Capture the cell that displays the provided text and extract its [X, Y] central coordinate. 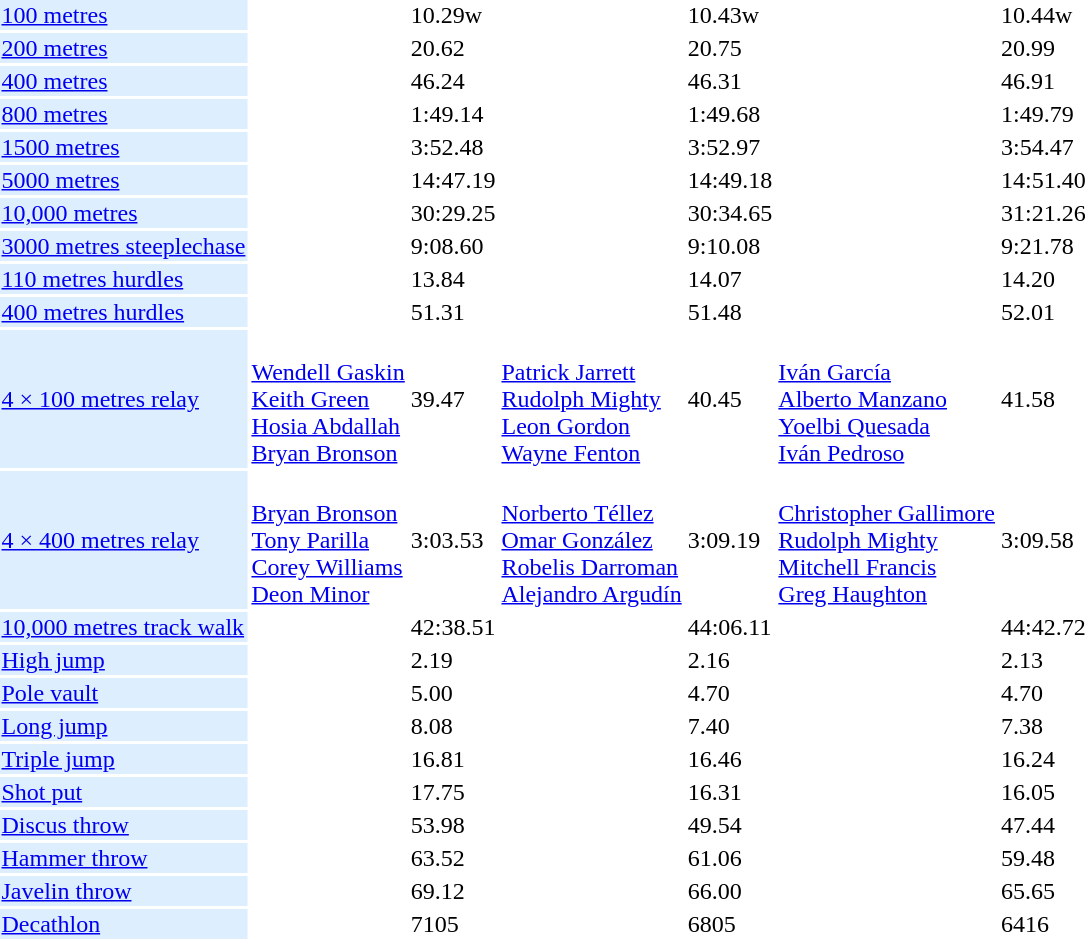
5.00 [453, 693]
110 metres hurdles [124, 279]
30:34.65 [730, 213]
Javelin throw [124, 891]
Shot put [124, 792]
46.31 [730, 81]
800 metres [124, 114]
44:06.11 [730, 627]
10,000 metres [124, 213]
46.24 [453, 81]
16.81 [453, 759]
13.84 [453, 279]
51.31 [453, 312]
High jump [124, 660]
61.06 [730, 858]
42:38.51 [453, 627]
400 metres [124, 81]
63.52 [453, 858]
16.31 [730, 792]
2.19 [453, 660]
400 metres hurdles [124, 312]
5000 metres [124, 180]
7.40 [730, 726]
9:10.08 [730, 246]
20.62 [453, 48]
66.00 [730, 891]
3:52.97 [730, 147]
6805 [730, 924]
3:03.53 [453, 540]
4.70 [730, 693]
14:49.18 [730, 180]
Decathlon [124, 924]
Triple jump [124, 759]
14:47.19 [453, 180]
Norberto TéllezOmar GonzálezRobelis DarromanAlejandro Argudín [592, 540]
Hammer throw [124, 858]
10.29w [453, 15]
Christopher GallimoreRudolph MightyMitchell FrancisGreg Haughton [887, 540]
39.47 [453, 399]
10.43w [730, 15]
51.48 [730, 312]
9:08.60 [453, 246]
1:49.14 [453, 114]
16.46 [730, 759]
100 metres [124, 15]
Bryan BronsonTony ParillaCorey WilliamsDeon Minor [328, 540]
3000 metres steeplechase [124, 246]
Wendell GaskinKeith GreenHosia AbdallahBryan Bronson [328, 399]
49.54 [730, 825]
7105 [453, 924]
14.07 [730, 279]
1:49.68 [730, 114]
8.08 [453, 726]
30:29.25 [453, 213]
Patrick JarrettRudolph MightyLeon GordonWayne Fenton [592, 399]
1500 metres [124, 147]
3:09.19 [730, 540]
Iván GarcíaAlberto ManzanoYoelbi QuesadaIván Pedroso [887, 399]
Long jump [124, 726]
200 metres [124, 48]
Discus throw [124, 825]
20.75 [730, 48]
40.45 [730, 399]
69.12 [453, 891]
4 × 400 metres relay [124, 540]
Pole vault [124, 693]
17.75 [453, 792]
3:52.48 [453, 147]
4 × 100 metres relay [124, 399]
10,000 metres track walk [124, 627]
53.98 [453, 825]
2.16 [730, 660]
